Return (X, Y) of the center of cell containing provided text 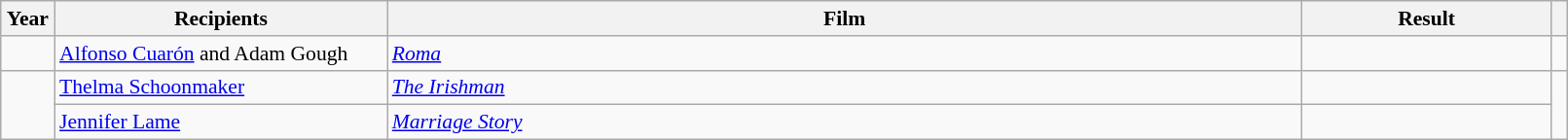
Film (845, 18)
Year (27, 18)
Roma (845, 53)
Result (1426, 18)
Recipients (221, 18)
Alfonso Cuarón and Adam Gough (221, 53)
Marriage Story (845, 122)
Thelma Schoonmaker (221, 87)
Jennifer Lame (221, 122)
The Irishman (845, 87)
